Locate the cell with the specified text and output its [X, Y] center coordinate. 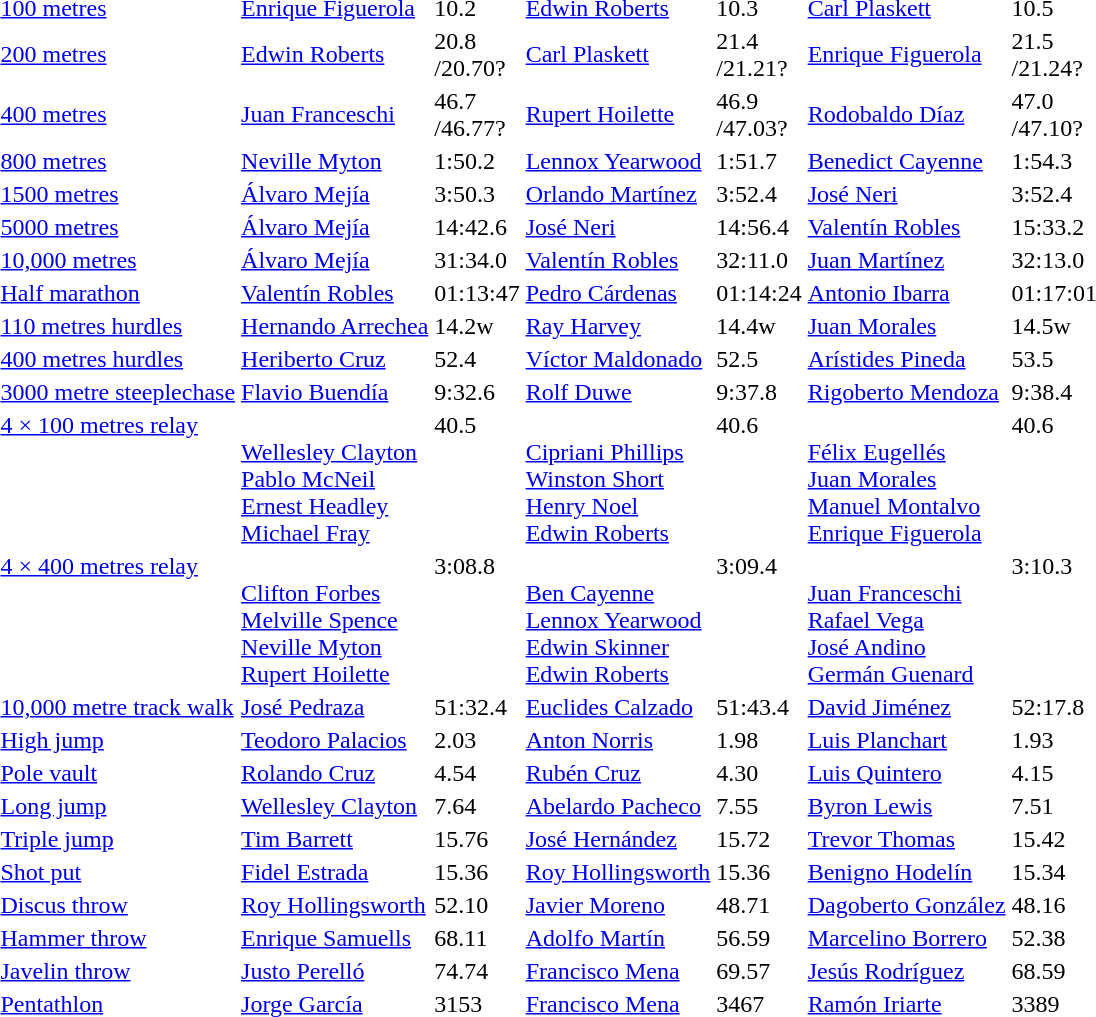
51:43.4 [759, 707]
9:32.6 [477, 392]
Adolfo Martín [618, 938]
Jesús Rodríguez [906, 971]
Rolando Cruz [335, 773]
46.9/47.03? [759, 114]
Félix Eugellés Juan Morales Manuel Montalvo Enrique Figuerola [906, 479]
52.10 [477, 905]
01:14:24 [759, 293]
74.74 [477, 971]
3:09.4 [759, 620]
Teodoro Palacios [335, 740]
1:50.2 [477, 161]
52.4 [477, 359]
7.64 [477, 806]
Rigoberto Mendoza [906, 392]
Luis Planchart [906, 740]
Heriberto Cruz [335, 359]
Wellesley Clayton Pablo McNeil Ernest Headley Michael Fray [335, 479]
Justo Perelló [335, 971]
Cipriani Phillips Winston Short Henry Noel Edwin Roberts [618, 479]
Anton Norris [618, 740]
Trevor Thomas [906, 839]
Clifton Forbes Melville Spence Neville Myton Rupert Hoilette [335, 620]
51:32.4 [477, 707]
Orlando Martínez [618, 194]
31:34.0 [477, 260]
68.11 [477, 938]
David Jiménez [906, 707]
Luis Quintero [906, 773]
48.71 [759, 905]
Neville Myton [335, 161]
1:51.7 [759, 161]
46.7/46.77? [477, 114]
1.98 [759, 740]
José Pedraza [335, 707]
4.30 [759, 773]
14:56.4 [759, 227]
Benedict Cayenne [906, 161]
14:42.6 [477, 227]
Juan Martínez [906, 260]
3:08.8 [477, 620]
Byron Lewis [906, 806]
7.55 [759, 806]
15.72 [759, 839]
Enrique Samuells [335, 938]
20.8/20.70? [477, 54]
Antonio Ibarra [906, 293]
40.6 [759, 479]
José Hernández [618, 839]
Pedro Cárdenas [618, 293]
69.57 [759, 971]
Euclides Calzado [618, 707]
Rubén Cruz [618, 773]
32:11.0 [759, 260]
01:13:47 [477, 293]
Ben Cayenne Lennox Yearwood Edwin Skinner Edwin Roberts [618, 620]
2.03 [477, 740]
3:50.3 [477, 194]
14.4w [759, 326]
3:52.4 [759, 194]
Tim Barrett [335, 839]
Ray Harvey [618, 326]
Francisco Mena [618, 971]
9:37.8 [759, 392]
Javier Moreno [618, 905]
40.5 [477, 479]
Víctor Maldonado [618, 359]
Marcelino Borrero [906, 938]
Edwin Roberts [335, 54]
14.2w [477, 326]
Flavio Buendía [335, 392]
Benigno Hodelín [906, 872]
Juan Franceschi Rafael Vega José Andino Germán Guenard [906, 620]
4.54 [477, 773]
Dagoberto González [906, 905]
15.76 [477, 839]
21.4/21.21? [759, 54]
52.5 [759, 359]
Juan Franceschi [335, 114]
56.59 [759, 938]
Fidel Estrada [335, 872]
Juan Morales [906, 326]
Rodobaldo Díaz [906, 114]
Wellesley Clayton [335, 806]
Lennox Yearwood [618, 161]
Hernando Arrechea [335, 326]
Arístides Pineda [906, 359]
Carl Plaskett [618, 54]
Rupert Hoilette [618, 114]
Enrique Figuerola [906, 54]
Rolf Duwe [618, 392]
Abelardo Pacheco [618, 806]
